Extract the [X, Y] coordinate from the center of the cell holding the provided text.  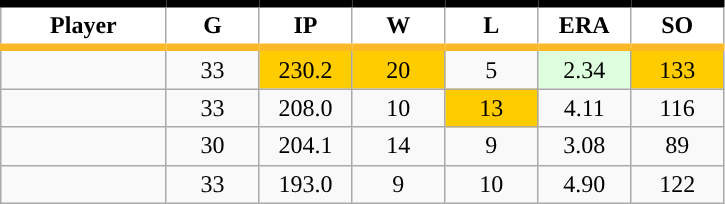
ERA [584, 26]
204.1 [306, 146]
20 [398, 68]
G [212, 26]
116 [678, 108]
IP [306, 26]
4.90 [584, 184]
2.34 [584, 68]
SO [678, 26]
13 [492, 108]
133 [678, 68]
5 [492, 68]
30 [212, 146]
193.0 [306, 184]
14 [398, 146]
3.08 [584, 146]
4.11 [584, 108]
230.2 [306, 68]
208.0 [306, 108]
89 [678, 146]
L [492, 26]
122 [678, 184]
W [398, 26]
Player [84, 26]
